Determine the (X, Y) coordinate at the center of the cell enclosing the given text.  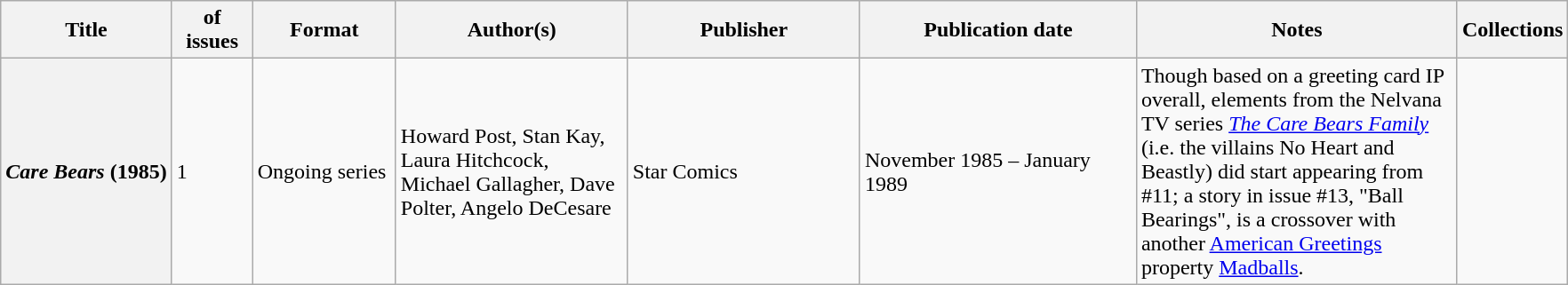
Notes (1296, 30)
Ongoing series (324, 171)
of issues (212, 30)
Publication date (997, 30)
Author(s) (512, 30)
Star Comics (743, 171)
November 1985 – January 1989 (997, 171)
Format (324, 30)
Collections (1512, 30)
Title (86, 30)
Care Bears (1985) (86, 171)
1 (212, 171)
Howard Post, Stan Kay, Laura Hitchcock, Michael Gallagher, Dave Polter, Angelo DeCesare (512, 171)
Publisher (743, 30)
